From the cell containing the given text, extract its center point as [X, Y] coordinate. 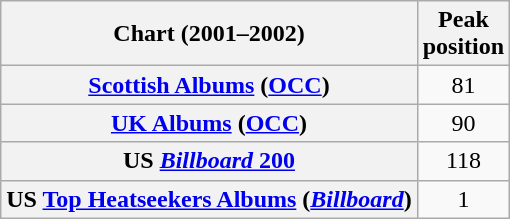
US Top Heatseekers Albums (Billboard) [209, 199]
81 [463, 85]
118 [463, 161]
90 [463, 123]
1 [463, 199]
US Billboard 200 [209, 161]
Peakposition [463, 34]
Scottish Albums (OCC) [209, 85]
Chart (2001–2002) [209, 34]
UK Albums (OCC) [209, 123]
